Capture the cell that displays the provided text and extract its (X, Y) central coordinate. 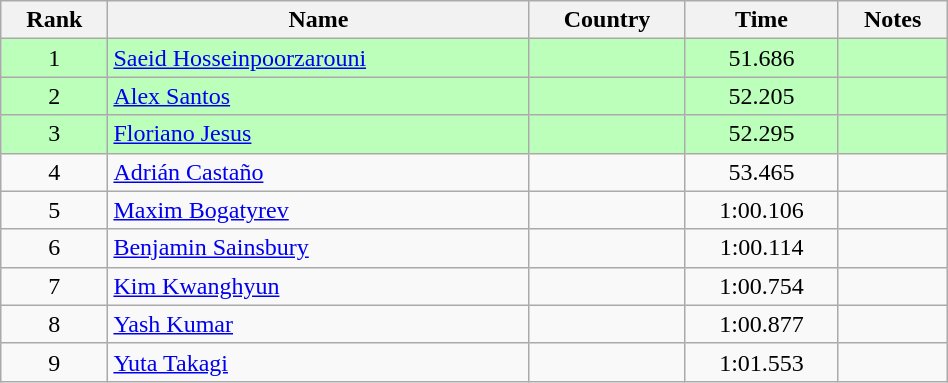
1:01.553 (762, 362)
7 (54, 286)
Yuta Takagi (318, 362)
Yash Kumar (318, 324)
1:00.114 (762, 248)
Saeid Hosseinpoorzarouni (318, 58)
53.465 (762, 172)
52.205 (762, 96)
4 (54, 172)
1:00.754 (762, 286)
51.686 (762, 58)
Time (762, 20)
Notes (892, 20)
Maxim Bogatyrev (318, 210)
Country (607, 20)
1:00.877 (762, 324)
Kim Kwanghyun (318, 286)
Floriano Jesus (318, 134)
1:00.106 (762, 210)
6 (54, 248)
Benjamin Sainsbury (318, 248)
3 (54, 134)
1 (54, 58)
2 (54, 96)
Rank (54, 20)
5 (54, 210)
8 (54, 324)
9 (54, 362)
52.295 (762, 134)
Alex Santos (318, 96)
Adrián Castaño (318, 172)
Name (318, 20)
